Identify which cell holds the provided text, then report its [x, y] central coordinate. 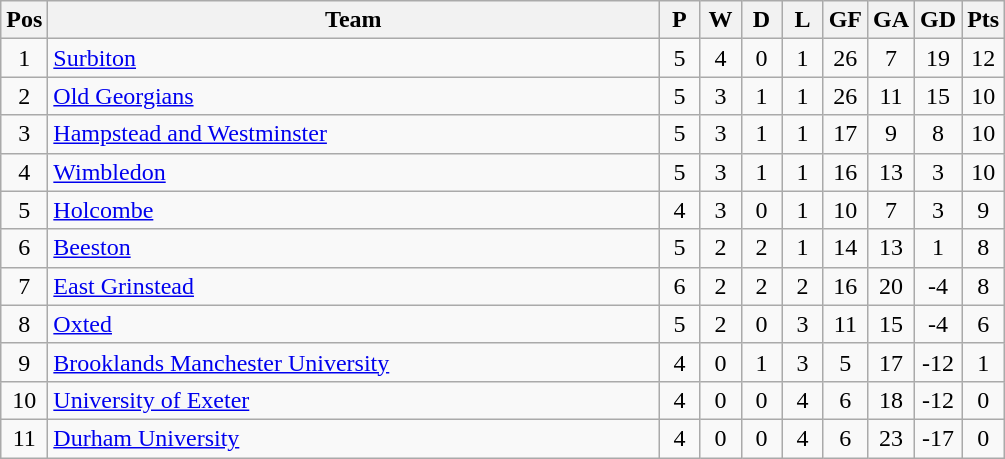
GF [845, 20]
East Grinstead [354, 286]
Hampstead and Westminster [354, 134]
Pts [984, 20]
Beeston [354, 248]
GD [938, 20]
Team [354, 20]
14 [845, 248]
Durham University [354, 438]
D [762, 20]
Holcombe [354, 210]
University of Exeter [354, 400]
-17 [938, 438]
L [802, 20]
19 [938, 58]
P [680, 20]
Wimbledon [354, 172]
Brooklands Manchester University [354, 362]
12 [984, 58]
Oxted [354, 324]
20 [892, 286]
Old Georgians [354, 96]
Surbiton [354, 58]
Pos [24, 20]
18 [892, 400]
23 [892, 438]
W [720, 20]
GA [892, 20]
